Pinpoint the cell where the given text exists, returning its [X, Y] midpoint coordinate. 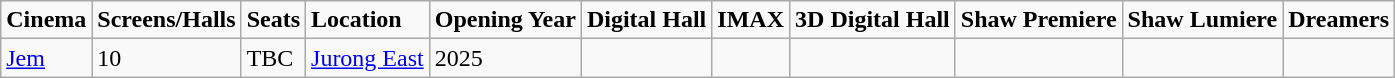
2025 [505, 58]
Digital Hall [646, 20]
Shaw Premiere [1038, 20]
Screens/Halls [166, 20]
IMAX [751, 20]
TBC [273, 58]
Cinema [46, 20]
10 [166, 58]
Seats [273, 20]
Opening Year [505, 20]
Jem [46, 58]
Jurong East [368, 58]
Shaw Lumiere [1202, 20]
Location [368, 20]
3D Digital Hall [873, 20]
Dreamers [1339, 20]
